Return the [x, y] coordinate for the center point of the cell that contains the specified text.  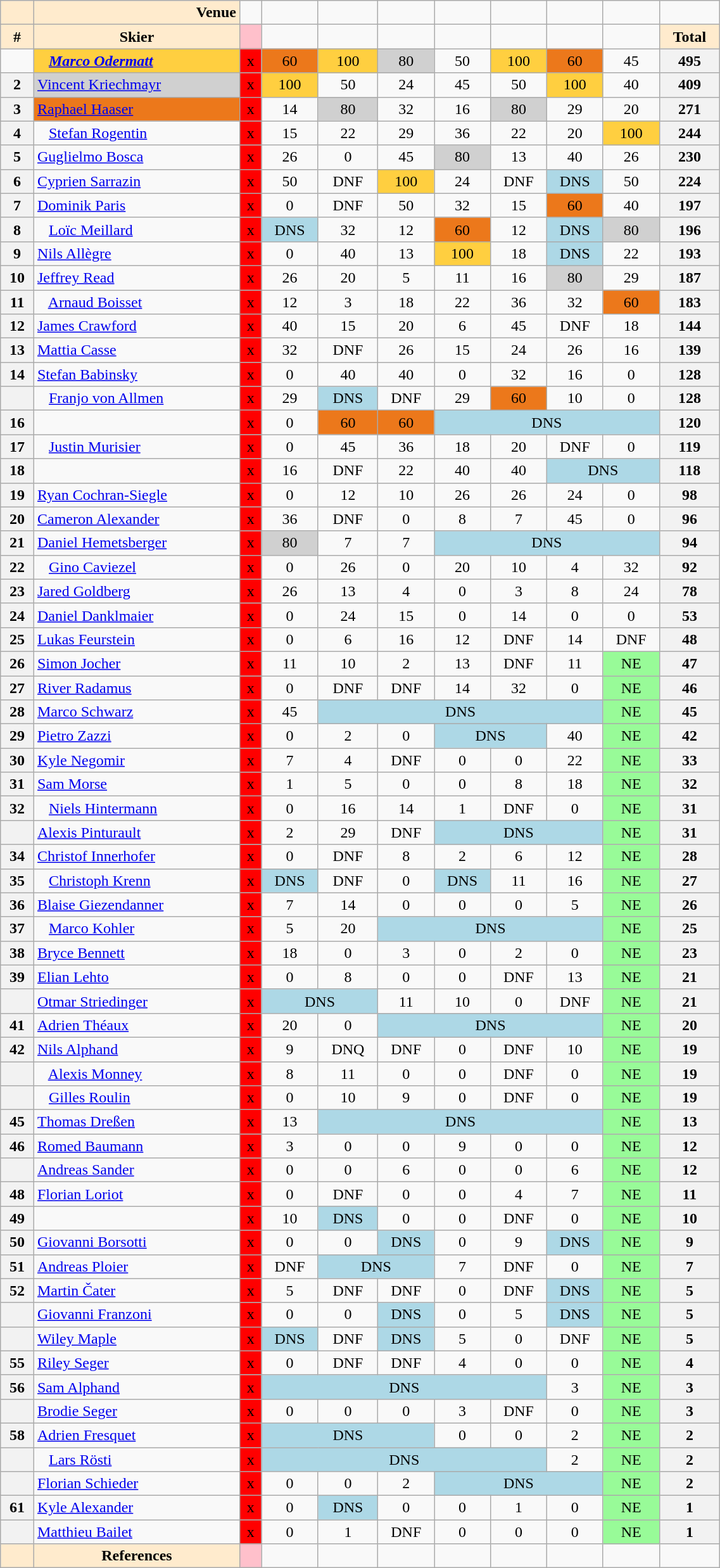
230 [690, 157]
271 [690, 109]
Guglielmo Bosca [137, 157]
Adrien Théaux [137, 1025]
Daniel Hemetsberger [137, 543]
193 [690, 253]
Total [690, 37]
197 [690, 205]
Loïc Meillard [137, 229]
37 [18, 929]
49 [18, 1218]
Gino Caviezel [137, 567]
119 [690, 447]
Stefan Rogentin [137, 133]
92 [690, 567]
Thomas Dreßen [137, 1122]
495 [690, 61]
39 [18, 977]
Cameron Alexander [137, 519]
Simon Jocher [137, 663]
17 [18, 447]
Ryan Cochran-Siegle [137, 495]
Venue [137, 13]
Marco Odermatt [137, 61]
Arnaud Boisset [137, 302]
Christof Innerhofer [137, 857]
196 [690, 229]
61 [18, 1508]
Mattia Casse [137, 350]
Justin Murisier [137, 447]
Lars Rösti [137, 1459]
Gilles Roulin [137, 1098]
River Radamus [137, 687]
183 [690, 302]
94 [690, 543]
120 [690, 423]
Sam Alphand [137, 1387]
Kyle Alexander [137, 1508]
33 [690, 760]
30 [18, 760]
Adrien Fresquet [137, 1435]
244 [690, 133]
Raphael Haaser [137, 109]
38 [18, 953]
References [137, 1556]
Romed Baumann [137, 1146]
52 [18, 1291]
Matthieu Bailet [137, 1532]
144 [690, 326]
Alexis Pinturault [137, 832]
Daniel Danklmaier [137, 615]
96 [690, 519]
53 [690, 615]
James Crawford [137, 326]
Skier [137, 37]
Marco Schwarz [137, 712]
Nils Alphand [137, 1049]
224 [690, 181]
Kyle Negomir [137, 760]
Jared Goldberg [137, 591]
47 [690, 663]
Pietro Zazzi [137, 736]
Elian Lehto [137, 977]
78 [690, 591]
Andreas Sander [137, 1170]
Franjo von Allmen [137, 398]
Vincent Kriechmayr [137, 85]
Brodie Seger [137, 1411]
56 [18, 1387]
118 [690, 471]
Jeffrey Read [137, 277]
Cyprien Sarrazin [137, 181]
Wiley Maple [137, 1339]
Marco Kohler [137, 929]
Andreas Ploier [137, 1266]
Lukas Feurstein [137, 639]
# [18, 37]
Alexis Monney [137, 1074]
Christoph Krenn [137, 881]
Stefan Babinsky [137, 374]
Nils Allègre [137, 253]
Martin Čater [137, 1291]
51 [18, 1266]
98 [690, 495]
Sam Morse [137, 784]
Dominik Paris [137, 205]
41 [18, 1025]
35 [18, 881]
Florian Schieder [137, 1484]
409 [690, 85]
Florian Loriot [137, 1194]
34 [18, 857]
55 [18, 1363]
187 [690, 277]
Riley Seger [137, 1363]
DNQ [348, 1049]
139 [690, 350]
Bryce Bennett [137, 953]
Niels Hintermann [137, 808]
58 [18, 1435]
Giovanni Borsotti [137, 1242]
Otmar Striedinger [137, 1001]
Blaise Giezendanner [137, 905]
Giovanni Franzoni [137, 1315]
